Return the (x, y) coordinate for the center point of the cell that contains the specified text.  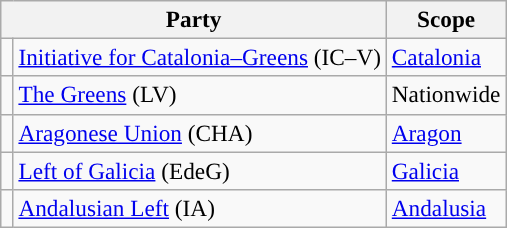
Scope (446, 19)
Andalusia (446, 208)
The Greens (LV) (200, 95)
Left of Galicia (EdeG) (200, 170)
Initiative for Catalonia–Greens (IC–V) (200, 57)
Galicia (446, 170)
Party (194, 19)
Nationwide (446, 95)
Aragon (446, 133)
Andalusian Left (IA) (200, 208)
Catalonia (446, 57)
Aragonese Union (CHA) (200, 133)
